Identify which cell holds the provided text, then report its (X, Y) central coordinate. 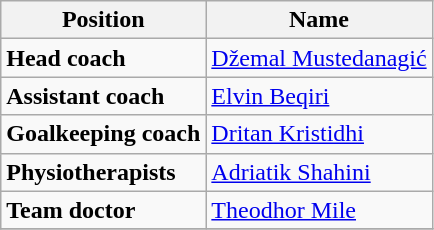
Elvin Beqiri (319, 96)
Goalkeeping coach (104, 134)
Theodhor Mile (319, 210)
Head coach (104, 58)
Team doctor (104, 210)
Physiotherapists (104, 172)
Position (104, 20)
Name (319, 20)
Assistant coach (104, 96)
Džemal Mustedanagić (319, 58)
Dritan Kristidhi (319, 134)
Adriatik Shahini (319, 172)
